Locate the cell with the specified text and output its [X, Y] center coordinate. 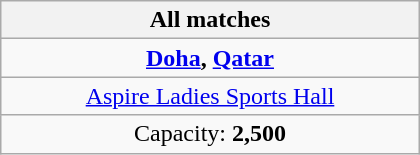
Doha, Qatar [210, 58]
All matches [210, 20]
Aspire Ladies Sports Hall [210, 96]
Capacity: 2,500 [210, 134]
